Scan for the cell matching the given text and deliver its (x, y) coordinate at center. 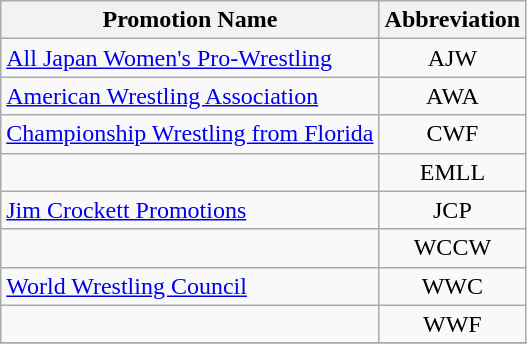
Jim Crockett Promotions (190, 210)
WWC (452, 286)
WCCW (452, 248)
AWA (452, 96)
Abbreviation (452, 20)
World Wrestling Council (190, 286)
American Wrestling Association (190, 96)
Promotion Name (190, 20)
Championship Wrestling from Florida (190, 134)
CWF (452, 134)
AJW (452, 58)
JCP (452, 210)
All Japan Women's Pro-Wrestling (190, 58)
EMLL (452, 172)
WWF (452, 324)
